Return (x, y) of the center of cell containing provided text 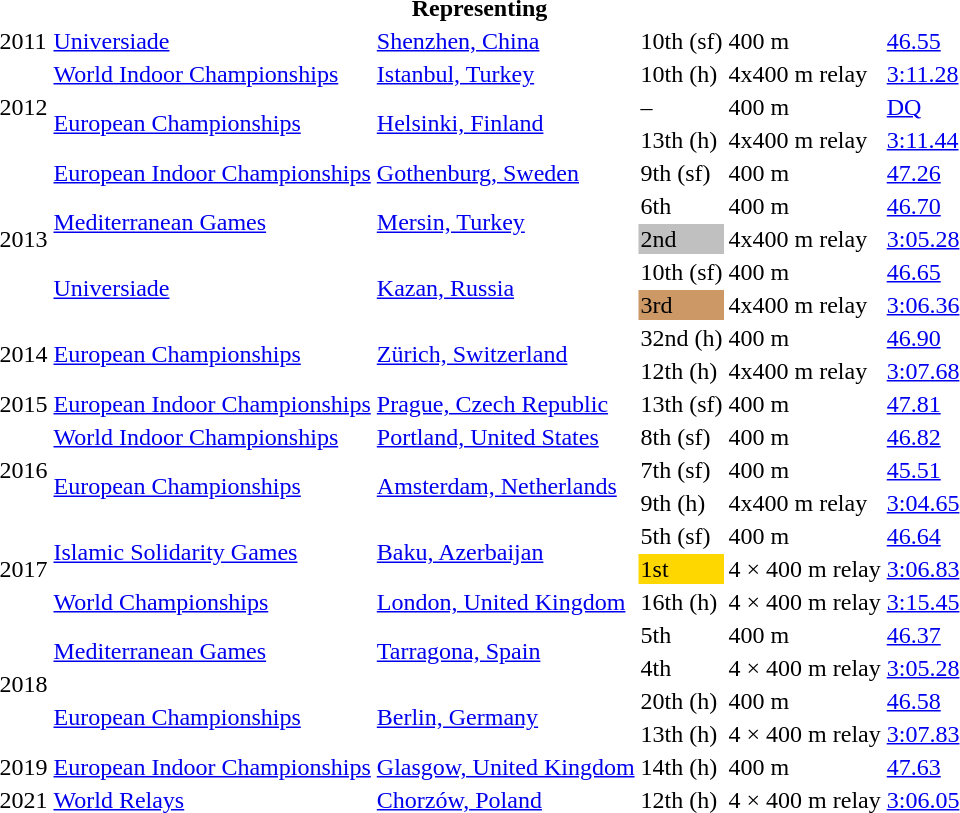
32nd (h) (682, 338)
13th (sf) (682, 404)
16th (h) (682, 602)
5th (682, 635)
Shenzhen, China (506, 41)
7th (sf) (682, 470)
– (682, 107)
Glasgow, United Kingdom (506, 767)
2nd (682, 239)
Mersin, Turkey (506, 222)
5th (sf) (682, 536)
Islamic Solidarity Games (212, 552)
14th (h) (682, 767)
Istanbul, Turkey (506, 74)
12th (h) (682, 371)
Kazan, Russia (506, 288)
Prague, Czech Republic (506, 404)
4th (682, 668)
Gothenburg, Sweden (506, 173)
9th (h) (682, 503)
10th (h) (682, 74)
Portland, United States (506, 437)
Zürich, Switzerland (506, 354)
World Championships (212, 602)
20th (h) (682, 701)
Amsterdam, Netherlands (506, 486)
Baku, Azerbaijan (506, 552)
1st (682, 569)
9th (sf) (682, 173)
Helsinki, Finland (506, 124)
3rd (682, 305)
Berlin, Germany (506, 718)
Tarragona, Spain (506, 652)
8th (sf) (682, 437)
6th (682, 206)
London, United Kingdom (506, 602)
